Provide the (x, y) coordinate of the cell's center where the given text is located.  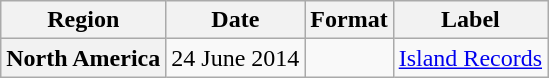
Format (349, 20)
Label (470, 20)
Region (84, 20)
North America (84, 58)
24 June 2014 (236, 58)
Island Records (470, 58)
Date (236, 20)
